Output the (x, y) coordinate of the center of the cell containing the given text.  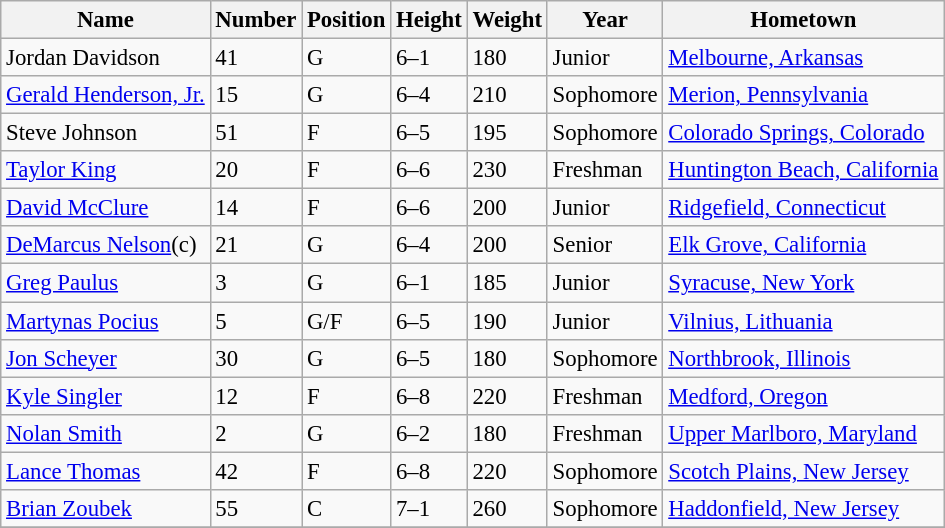
Upper Marlboro, Maryland (804, 433)
30 (256, 358)
5 (256, 321)
C (346, 509)
14 (256, 208)
15 (256, 95)
Martynas Pocius (106, 321)
Haddonfield, New Jersey (804, 509)
Jordan Davidson (106, 58)
Lance Thomas (106, 471)
41 (256, 58)
Height (429, 20)
2 (256, 433)
Greg Paulus (106, 283)
3 (256, 283)
185 (507, 283)
David McClure (106, 208)
Scotch Plains, New Jersey (804, 471)
51 (256, 133)
12 (256, 396)
Northbrook, Illinois (804, 358)
Melbourne, Arkansas (804, 58)
Elk Grove, California (804, 245)
Brian Zoubek (106, 509)
Colorado Springs, Colorado (804, 133)
Hometown (804, 20)
42 (256, 471)
210 (507, 95)
Weight (507, 20)
21 (256, 245)
20 (256, 170)
Medford, Oregon (804, 396)
G/F (346, 321)
Nolan Smith (106, 433)
Year (605, 20)
Position (346, 20)
Gerald Henderson, Jr. (106, 95)
260 (507, 509)
Steve Johnson (106, 133)
Senior (605, 245)
Kyle Singler (106, 396)
Merion, Pennsylvania (804, 95)
6–2 (429, 433)
DeMarcus Nelson(c) (106, 245)
55 (256, 509)
Ridgefield, Connecticut (804, 208)
195 (507, 133)
Huntington Beach, California (804, 170)
190 (507, 321)
Name (106, 20)
Jon Scheyer (106, 358)
Number (256, 20)
Vilnius, Lithuania (804, 321)
Taylor King (106, 170)
230 (507, 170)
7–1 (429, 509)
Syracuse, New York (804, 283)
